Identify which cell holds the provided text, then report its (x, y) central coordinate. 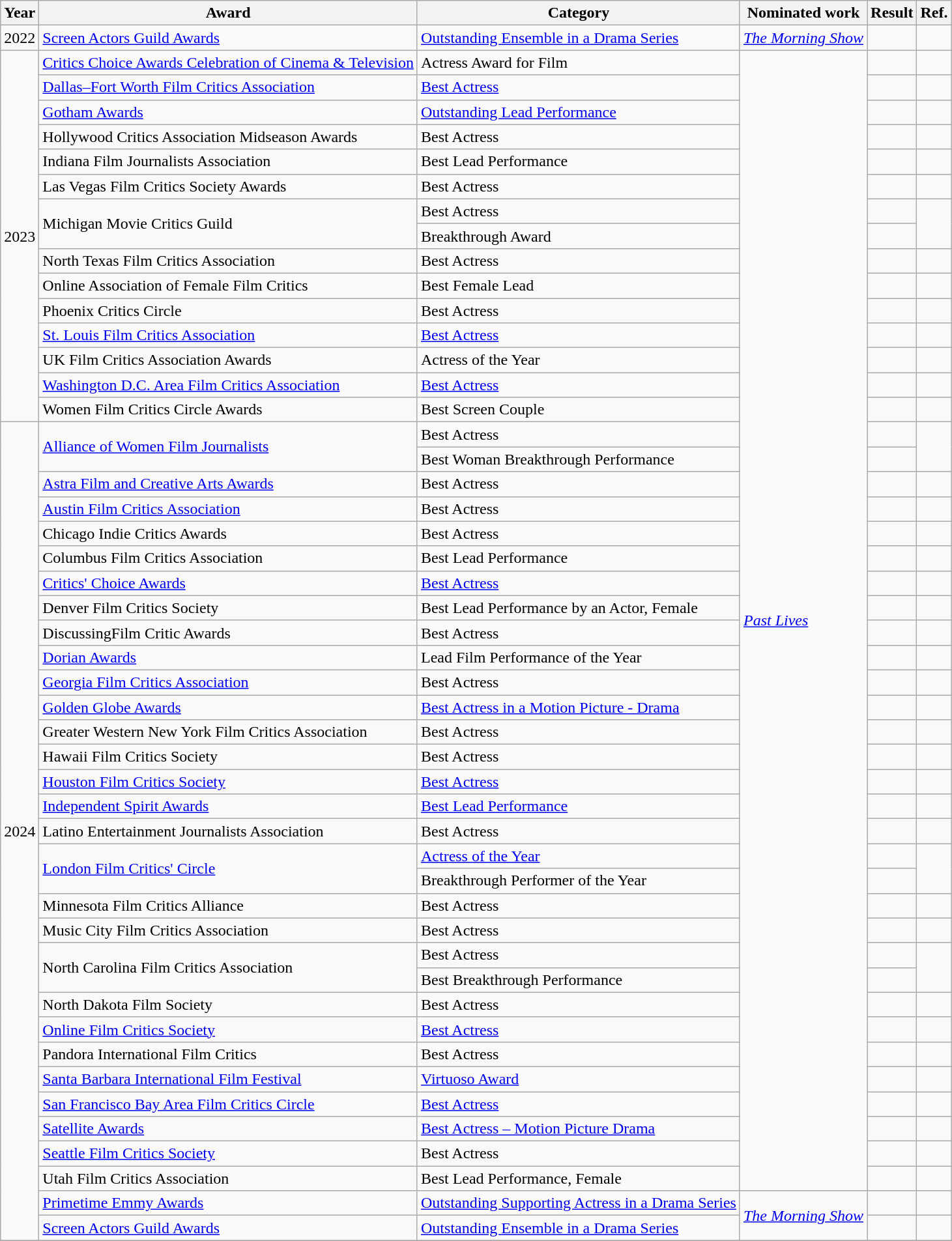
Denver Film Critics Society (228, 608)
Astra Film and Creative Arts Awards (228, 484)
Best Woman Breakthrough Performance (579, 459)
Indiana Film Journalists Association (228, 162)
Phoenix Critics Circle (228, 311)
Hollywood Critics Association Midseason Awards (228, 137)
Dallas–Fort Worth Film Critics Association (228, 87)
Online Association of Female Film Critics (228, 285)
Outstanding Lead Performance (579, 112)
Independent Spirit Awards (228, 806)
North Texas Film Critics Association (228, 261)
Satellite Awards (228, 1129)
Outstanding Supporting Actress in a Drama Series (579, 1203)
London Film Critics' Circle (228, 868)
North Dakota Film Society (228, 1005)
Georgia Film Critics Association (228, 682)
Michigan Movie Critics Guild (228, 223)
Best Lead Performance, Female (579, 1178)
Actress Award for Film (579, 63)
Best Screen Couple (579, 410)
Best Female Lead (579, 285)
Virtuoso Award (579, 1079)
Year (20, 13)
Golden Globe Awards (228, 707)
Best Breakthrough Performance (579, 980)
Utah Film Critics Association (228, 1178)
2024 (20, 831)
Las Vegas Film Critics Society Awards (228, 186)
St. Louis Film Critics Association (228, 335)
Past Lives (803, 620)
North Carolina Film Critics Association (228, 967)
Best Actress in a Motion Picture - Drama (579, 707)
Greater Western New York Film Critics Association (228, 732)
Breakthrough Performer of the Year (579, 881)
Latino Entertainment Journalists Association (228, 831)
Ref. (934, 13)
Primetime Emmy Awards (228, 1203)
Columbus Film Critics Association (228, 558)
Houston Film Critics Society (228, 782)
Result (892, 13)
Best Actress – Motion Picture Drama (579, 1129)
Breakthrough Award (579, 236)
Women Film Critics Circle Awards (228, 410)
Seattle Film Critics Society (228, 1154)
Minnesota Film Critics Alliance (228, 906)
Santa Barbara International Film Festival (228, 1079)
Dorian Awards (228, 657)
UK Film Critics Association Awards (228, 360)
DiscussingFilm Critic Awards (228, 633)
Music City Film Critics Association (228, 930)
Chicago Indie Critics Awards (228, 534)
Lead Film Performance of the Year (579, 657)
Alliance of Women Film Journalists (228, 447)
Category (579, 13)
Critics' Choice Awards (228, 583)
2022 (20, 38)
Nominated work (803, 13)
Gotham Awards (228, 112)
Hawaii Film Critics Society (228, 757)
Best Lead Performance by an Actor, Female (579, 608)
Online Film Critics Society (228, 1029)
Austin Film Critics Association (228, 509)
Washington D.C. Area Film Critics Association (228, 385)
Award (228, 13)
Critics Choice Awards Celebration of Cinema & Television (228, 63)
San Francisco Bay Area Film Critics Circle (228, 1104)
Pandora International Film Critics (228, 1054)
2023 (20, 236)
